Scan for the cell matching the given text and deliver its [X, Y] coordinate at center. 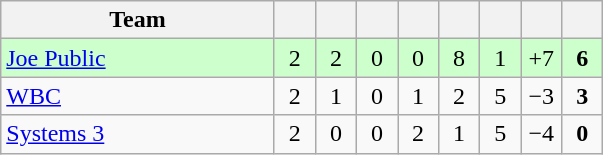
6 [582, 58]
+7 [542, 58]
Team [138, 20]
WBC [138, 96]
8 [460, 58]
3 [582, 96]
−4 [542, 134]
Joe Public [138, 58]
−3 [542, 96]
Systems 3 [138, 134]
